Provide the [x, y] coordinate of the cell's center where the given text is located.  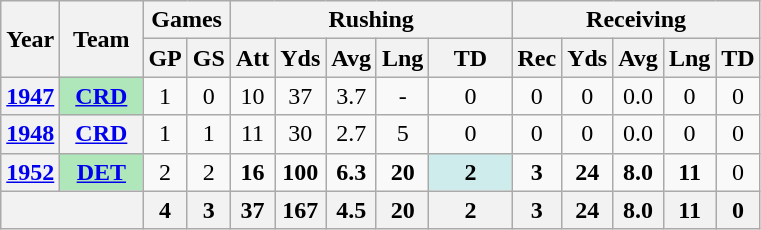
Year [30, 39]
167 [300, 210]
Receiving [636, 20]
4.5 [352, 210]
3.7 [352, 96]
Team [102, 39]
6.3 [352, 172]
16 [252, 172]
1947 [30, 96]
GP [165, 58]
1952 [30, 172]
4 [165, 210]
Att [252, 58]
Rec [537, 58]
2.7 [352, 134]
GS [208, 58]
- [402, 96]
5 [402, 134]
10 [252, 96]
1948 [30, 134]
Games [186, 20]
100 [300, 172]
Rushing [371, 20]
30 [300, 134]
DET [102, 172]
